Pinpoint the cell where the given text exists, returning its (X, Y) midpoint coordinate. 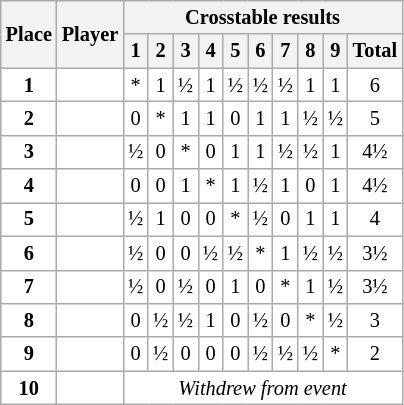
Player (90, 34)
Place (29, 34)
10 (29, 388)
Crosstable results (262, 17)
Total (375, 51)
Withdrew from event (262, 388)
